Find where the given text appears and provide that cell's center as (X, Y) coordinate. 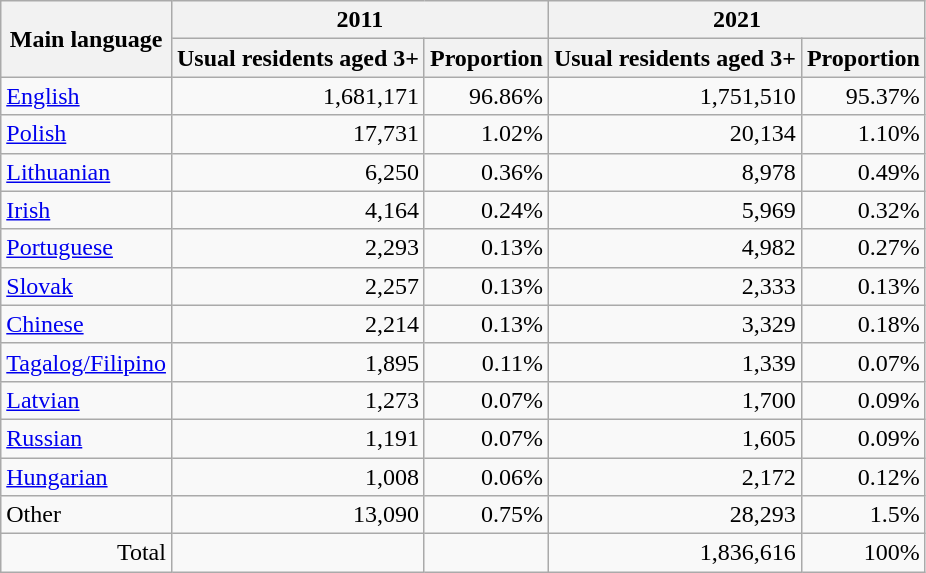
Hungarian (86, 477)
20,134 (674, 134)
1,836,616 (674, 553)
Lithuanian (86, 172)
0.36% (486, 172)
0.24% (486, 210)
1,339 (674, 362)
1.02% (486, 134)
1.10% (863, 134)
Other (86, 515)
0.27% (863, 248)
1,681,171 (298, 96)
4,982 (674, 248)
Latvian (86, 400)
Tagalog/Filipino (86, 362)
2,293 (298, 248)
96.86% (486, 96)
0.32% (863, 210)
English (86, 96)
2,172 (674, 477)
95.37% (863, 96)
Chinese (86, 324)
Portuguese (86, 248)
1,191 (298, 438)
5,969 (674, 210)
0.11% (486, 362)
0.18% (863, 324)
0.12% (863, 477)
1,008 (298, 477)
2021 (736, 20)
1,273 (298, 400)
28,293 (674, 515)
3,329 (674, 324)
0.49% (863, 172)
Total (86, 553)
0.06% (486, 477)
Russian (86, 438)
6,250 (298, 172)
1.5% (863, 515)
1,751,510 (674, 96)
Irish (86, 210)
100% (863, 553)
1,700 (674, 400)
Main language (86, 39)
13,090 (298, 515)
2,257 (298, 286)
2,333 (674, 286)
Slovak (86, 286)
8,978 (674, 172)
Polish (86, 134)
2,214 (298, 324)
1,895 (298, 362)
0.75% (486, 515)
2011 (360, 20)
4,164 (298, 210)
17,731 (298, 134)
1,605 (674, 438)
